Provide the [x, y] coordinate of the cell's center where the given text is located.  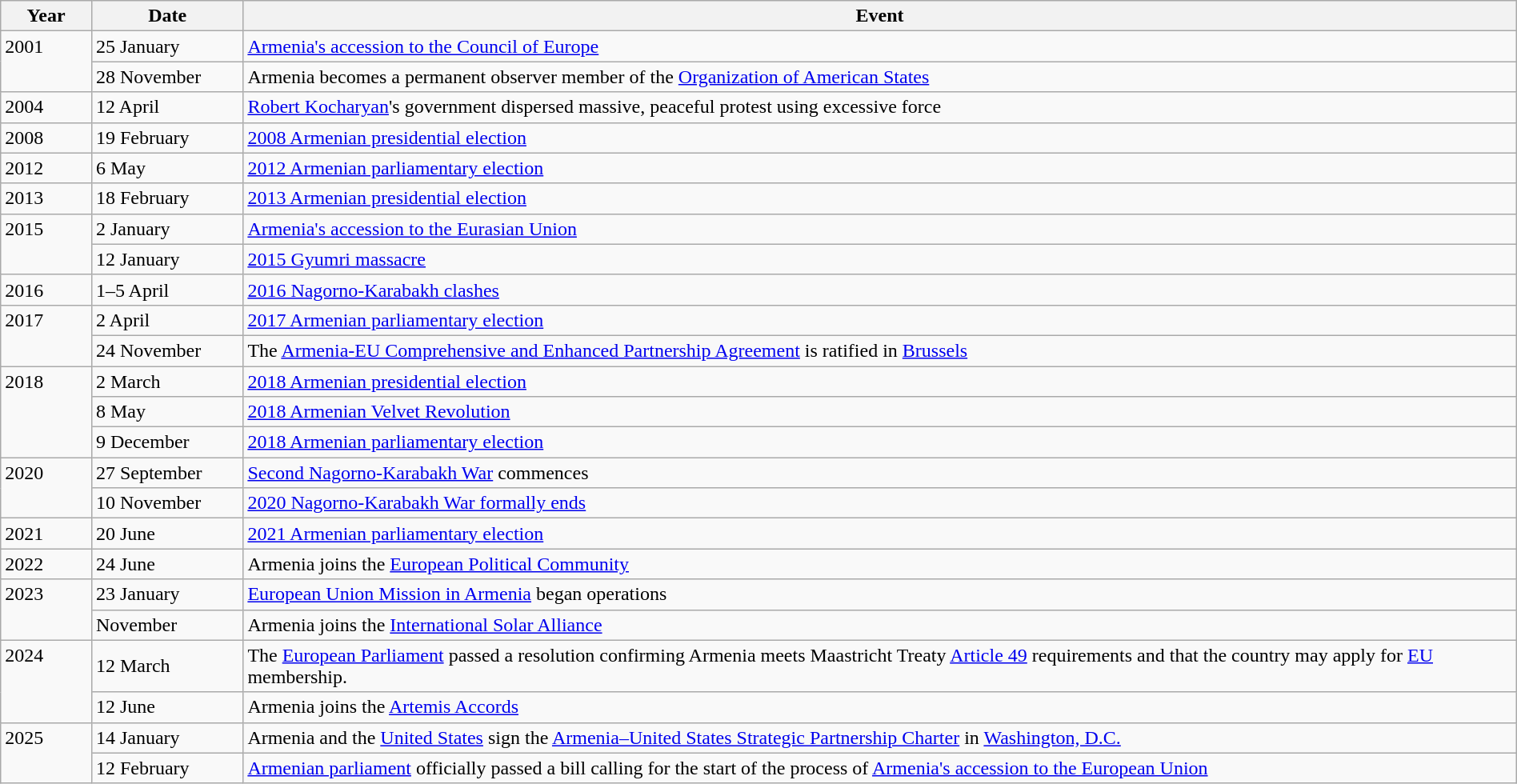
Armenia's accession to the Council of Europe [880, 46]
2012 [46, 168]
Event [880, 16]
12 February [166, 768]
28 November [166, 77]
European Union Mission in Armenia began operations [880, 594]
2008 Armenian presidential election [880, 138]
24 November [166, 350]
2021 Armenian parliamentary election [880, 534]
2018 Armenian Velvet Revolution [880, 412]
25 January [166, 46]
2001 [46, 62]
2018 Armenian parliamentary election [880, 442]
2012 Armenian parliamentary election [880, 168]
Armenia joins the International Solar Alliance [880, 625]
24 June [166, 564]
Armenia becomes a permanent observer member of the Organization of American States [880, 77]
Armenia and the United States sign the Armenia–United States Strategic Partnership Charter in Washington, D.C. [880, 738]
Robert Kocharyan's government dispersed massive, peaceful protest using excessive force [880, 107]
2017 Armenian parliamentary election [880, 320]
12 January [166, 259]
Armenia joins the European Political Community [880, 564]
23 January [166, 594]
2020 Nagorno-Karabakh War formally ends [880, 503]
2013 Armenian presidential election [880, 198]
2023 [46, 610]
2015 [46, 244]
Year [46, 16]
Armenia's accession to the Eurasian Union [880, 229]
6 May [166, 168]
12 April [166, 107]
2008 [46, 138]
19 February [166, 138]
2004 [46, 107]
8 May [166, 412]
November [166, 625]
2 April [166, 320]
20 June [166, 534]
2018 Armenian presidential election [880, 382]
2022 [46, 564]
2021 [46, 534]
Date [166, 16]
2016 Nagorno-Karabakh clashes [880, 290]
2 January [166, 229]
2018 [46, 412]
2013 [46, 198]
18 February [166, 198]
2015 Gyumri massacre [880, 259]
10 November [166, 503]
12 June [166, 707]
2016 [46, 290]
2020 [46, 488]
27 September [166, 473]
2024 [46, 682]
2025 [46, 753]
Second Nagorno-Karabakh War commences [880, 473]
The Armenia-EU Comprehensive and Enhanced Partnership Agreement is ratified in Brussels [880, 350]
2 March [166, 382]
14 January [166, 738]
1–5 April [166, 290]
Armenia joins the Artemis Accords [880, 707]
2017 [46, 335]
9 December [166, 442]
Armenian parliament officially passed a bill calling for the start of the process of Armenia's accession to the European Union [880, 768]
12 March [166, 666]
